Extract the (x, y) coordinate from the center of the cell holding the provided text.  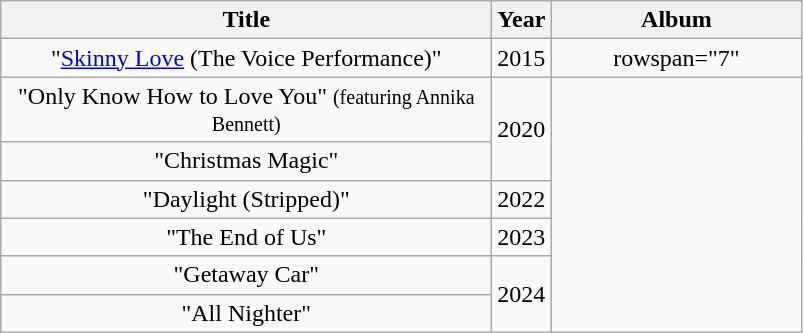
"Getaway Car" (246, 275)
2023 (522, 237)
2020 (522, 128)
"Skinny Love (The Voice Performance)" (246, 58)
2015 (522, 58)
"Christmas Magic" (246, 161)
2024 (522, 294)
2022 (522, 199)
Title (246, 20)
rowspan="7" (676, 58)
Album (676, 20)
"Only Know How to Love You" (featuring Annika Bennett) (246, 110)
"All Nighter" (246, 313)
"Daylight (Stripped)" (246, 199)
Year (522, 20)
"The End of Us" (246, 237)
